Return the [X, Y] coordinate for the center point of the cell that contains the specified text.  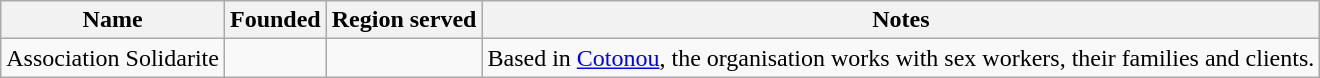
Name [113, 20]
Region served [404, 20]
Based in Cotonou, the organisation works with sex workers, their families and clients. [901, 58]
Notes [901, 20]
Association Solidarite [113, 58]
Founded [275, 20]
